For the text-containing cell, return its midpoint in (X, Y) coordinate format. 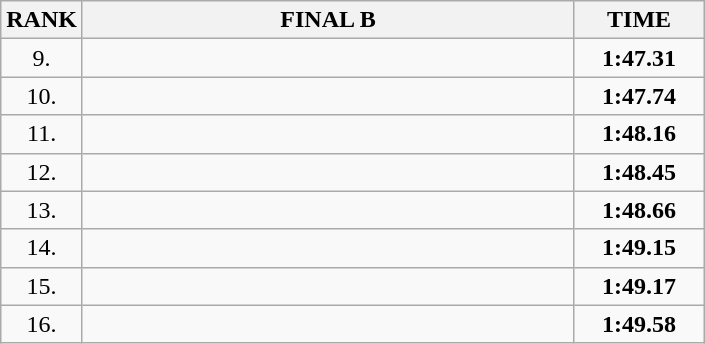
1:49.58 (640, 324)
1:48.16 (640, 134)
RANK (42, 20)
1:48.45 (640, 172)
12. (42, 172)
1:47.31 (640, 58)
1:47.74 (640, 96)
1:49.15 (640, 248)
1:48.66 (640, 210)
13. (42, 210)
16. (42, 324)
1:49.17 (640, 286)
TIME (640, 20)
9. (42, 58)
14. (42, 248)
10. (42, 96)
11. (42, 134)
15. (42, 286)
FINAL B (328, 20)
